Output the [x, y] coordinate of the center of the cell containing the given text.  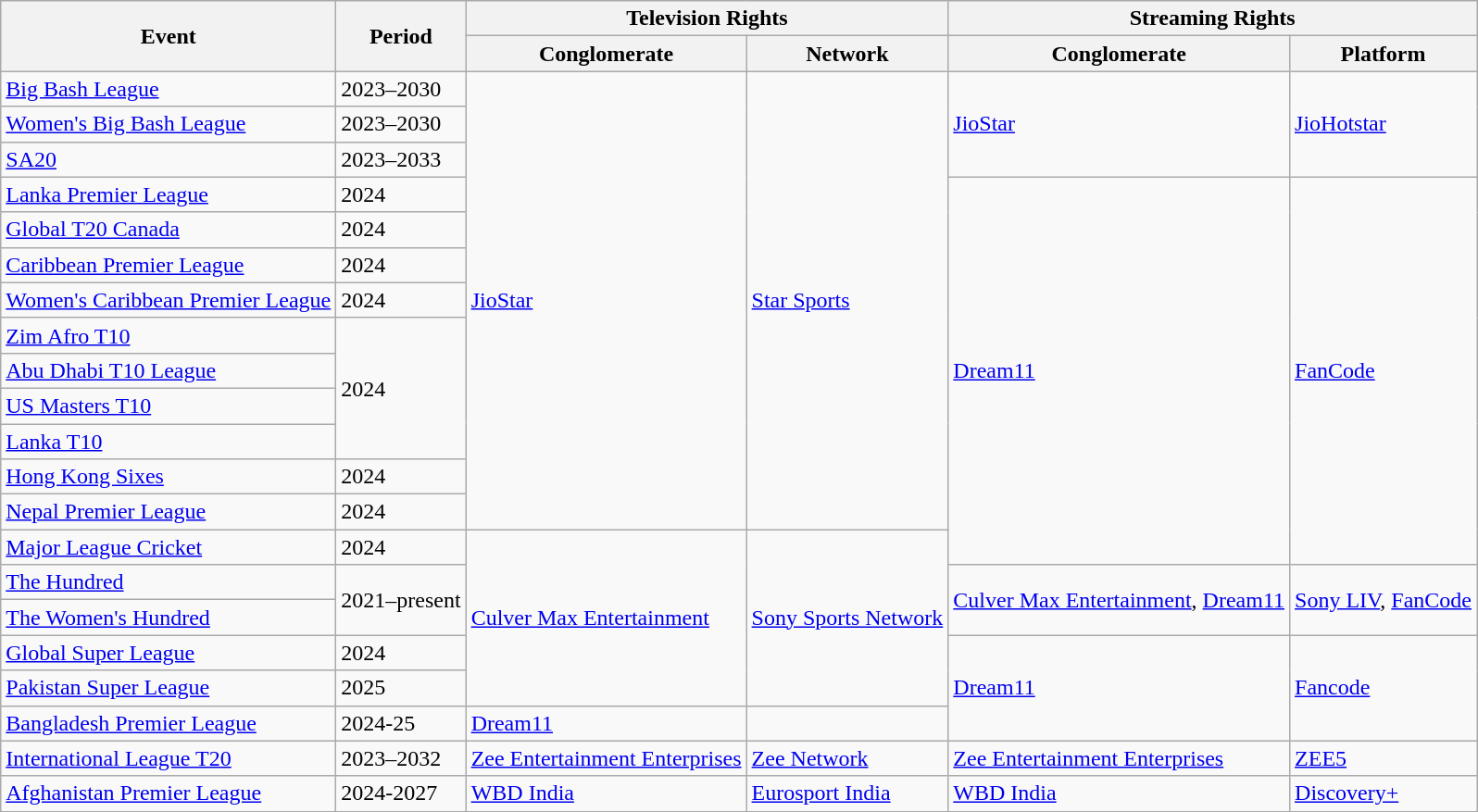
Platform [1384, 54]
Global Super League [169, 653]
FanCode [1384, 370]
2023–2033 [401, 159]
Hong Kong Sixes [169, 477]
Discovery+ [1384, 793]
Sony Sports Network [847, 618]
2024-2027 [401, 793]
2025 [401, 688]
The Hundred [169, 582]
Caribbean Premier League [169, 265]
Global T20 Canada [169, 230]
Afghanistan Premier League [169, 793]
Women's Big Bash League [169, 124]
International League T20 [169, 758]
Zee Network [847, 758]
Lanka T10 [169, 442]
Culver Max Entertainment [606, 618]
Fancode [1384, 688]
Bangladesh Premier League [169, 723]
JioHotstar [1384, 124]
US Masters T10 [169, 406]
The Women's Hundred [169, 618]
ZEE5 [1384, 758]
2021–present [401, 600]
Star Sports [847, 300]
Culver Max Entertainment, Dream11 [1119, 600]
SA20 [169, 159]
Major League Cricket [169, 547]
Eurosport India [847, 793]
Big Bash League [169, 89]
Event [169, 36]
2024-25 [401, 723]
Streaming Rights [1213, 19]
Lanka Premier League [169, 194]
Sony LIV, FanCode [1384, 600]
Network [847, 54]
Abu Dhabi T10 League [169, 370]
Zim Afro T10 [169, 335]
Period [401, 36]
Nepal Premier League [169, 512]
Television Rights [708, 19]
2023–2032 [401, 758]
Pakistan Super League [169, 688]
Women's Caribbean Premier League [169, 300]
